Search for the cell housing the specified text and yield its (x, y) center coordinate. 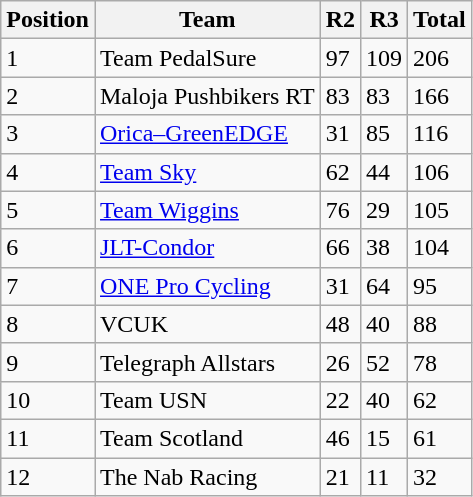
3 (48, 134)
105 (440, 210)
Orica–GreenEDGE (207, 134)
Position (48, 20)
ONE Pro Cycling (207, 286)
106 (440, 172)
22 (340, 400)
4 (48, 172)
5 (48, 210)
Team Scotland (207, 438)
78 (440, 362)
166 (440, 96)
1 (48, 58)
Team PedalSure (207, 58)
88 (440, 324)
Team (207, 20)
JLT-Condor (207, 248)
116 (440, 134)
66 (340, 248)
21 (340, 477)
7 (48, 286)
8 (48, 324)
R3 (384, 20)
Maloja Pushbikers RT (207, 96)
104 (440, 248)
46 (340, 438)
Team USN (207, 400)
76 (340, 210)
109 (384, 58)
6 (48, 248)
206 (440, 58)
44 (384, 172)
2 (48, 96)
95 (440, 286)
9 (48, 362)
38 (384, 248)
97 (340, 58)
10 (48, 400)
26 (340, 362)
48 (340, 324)
R2 (340, 20)
52 (384, 362)
VCUK (207, 324)
85 (384, 134)
29 (384, 210)
61 (440, 438)
The Nab Racing (207, 477)
Total (440, 20)
12 (48, 477)
Team Wiggins (207, 210)
15 (384, 438)
Team Sky (207, 172)
Telegraph Allstars (207, 362)
32 (440, 477)
64 (384, 286)
